Capture the cell that displays the provided text and extract its (x, y) central coordinate. 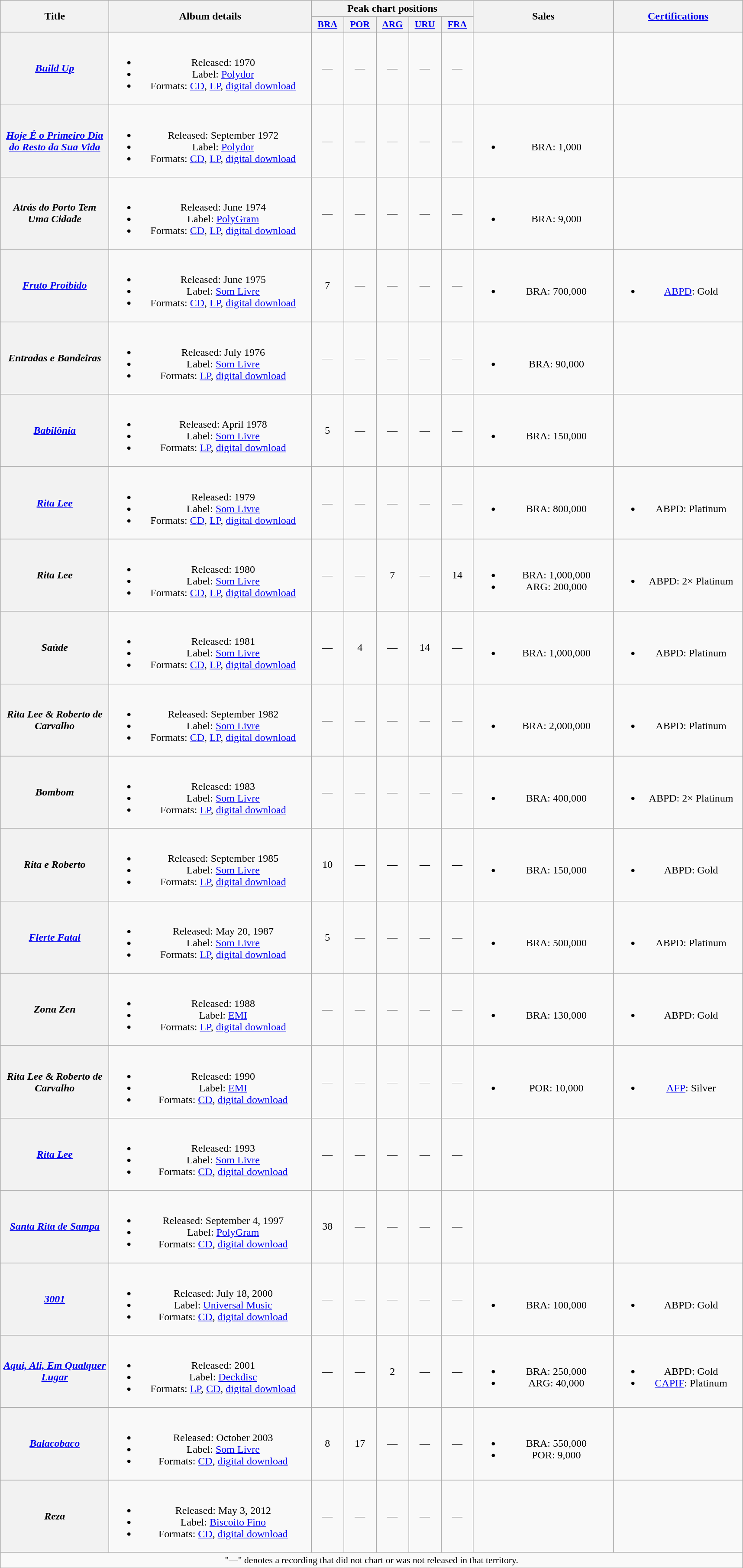
BRA: 130,000 (543, 1010)
Entradas e Bandeiras (55, 358)
BRA: 800,000 (543, 503)
Released: 1970Label: PolydorFormats: CD, LP, digital download (210, 68)
Atrás do Porto Tem Uma Cidade (55, 213)
POR: 10,000 (543, 1081)
Aqui, Ali, Em Qualquer Lugar (55, 1372)
Released: 1981Label: Som LivreFormats: CD, LP, digital download (210, 647)
Released: May 20, 1987Label: Som LivreFormats: LP, digital download (210, 937)
Released: 1990Label: EMIFormats: CD, digital download (210, 1081)
Certifications (678, 16)
Released: 1983Label: Som LivreFormats: LP, digital download (210, 792)
"—" denotes a recording that did not chart or was not released in that territory. (371, 1560)
Released: June 1974Label: PolyGramFormats: CD, LP, digital download (210, 213)
ARG (392, 25)
Bombom (55, 792)
BRA: 250,000ARG: 40,000 (543, 1372)
Babilônia (55, 431)
Released: 1979Label: Som LivreFormats: CD, LP, digital download (210, 503)
Released: 1988Label: EMIFormats: LP, digital download (210, 1010)
Released: September 4, 1997Label: PolyGramFormats: CD, digital download (210, 1226)
Released: June 1975Label: Som LivreFormats: CD, LP, digital download (210, 286)
Fruto Proibido (55, 286)
Santa Rita de Sampa (55, 1226)
BRA: 700,000 (543, 286)
BRA: 550,000POR: 9,000 (543, 1444)
4 (360, 647)
Reza (55, 1516)
Album details (210, 16)
Balacobaco (55, 1444)
Hoje É o Primeiro Dia do Resto da Sua Vida (55, 141)
BRA: 2,000,000 (543, 720)
BRA: 1,000,000ARG: 200,000 (543, 575)
Released: October 2003Label: Som LivreFormats: CD, digital download (210, 1444)
Released: 1980Label: Som LivreFormats: CD, LP, digital download (210, 575)
Released: 1993Label: Som LivreFormats: CD, digital download (210, 1154)
Released: May 3, 2012Label: Biscoito FinoFormats: CD, digital download (210, 1516)
BRA: 400,000 (543, 792)
Rita e Roberto (55, 865)
Released: April 1978Label: Som LivreFormats: LP, digital download (210, 431)
Released: September 1982Label: Som LivreFormats: CD, LP, digital download (210, 720)
POR (360, 25)
38 (327, 1226)
17 (360, 1444)
Released: September 1985Label: Som LivreFormats: LP, digital download (210, 865)
BRA: 9,000 (543, 213)
BRA: 90,000 (543, 358)
8 (327, 1444)
FRA (457, 25)
BRA: 500,000 (543, 937)
Build Up (55, 68)
BRA: 1,000 (543, 141)
BRA: 100,000 (543, 1299)
URU (425, 25)
2 (392, 1372)
Released: September 1972Label: PolydorFormats: CD, LP, digital download (210, 141)
Sales (543, 16)
3001 (55, 1299)
Released: July 18, 2000Label: Universal MusicFormats: CD, digital download (210, 1299)
Title (55, 16)
Saúde (55, 647)
BRA (327, 25)
Peak chart positions (392, 9)
Released: 2001Label: DeckdiscFormats: LP, CD, digital download (210, 1372)
Flerte Fatal (55, 937)
Zona Zen (55, 1010)
10 (327, 865)
ABPD: GoldCAPIF: Platinum (678, 1372)
Released: July 1976Label: Som LivreFormats: LP, digital download (210, 358)
AFP: Silver (678, 1081)
BRA: 1,000,000 (543, 647)
